Identify which cell holds the provided text, then report its (x, y) central coordinate. 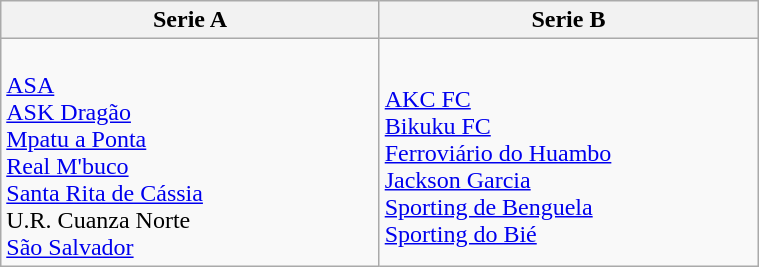
Serie B (568, 20)
AKC FC Bikuku FC Ferroviário do Huambo Jackson Garcia Sporting de Benguela Sporting do Bié (568, 152)
Serie A (190, 20)
ASA ASK Dragão Mpatu a Ponta Real M'buco Santa Rita de Cássia U.R. Cuanza Norte São Salvador (190, 152)
